Identify which cell holds the provided text, then report its (X, Y) central coordinate. 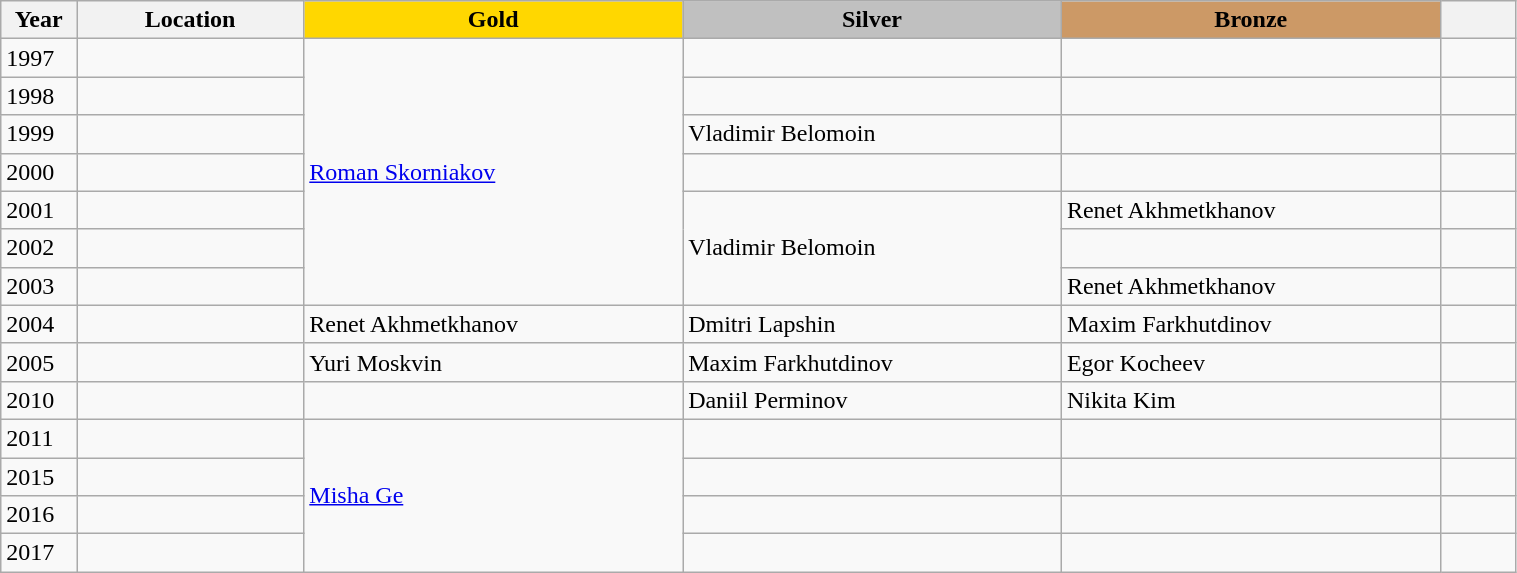
Misha Ge (494, 495)
2001 (39, 210)
Egor Kocheev (1250, 362)
Bronze (1250, 20)
2004 (39, 324)
Roman Skorniakov (494, 172)
Nikita Kim (1250, 400)
2011 (39, 438)
1997 (39, 58)
1998 (39, 96)
Silver (872, 20)
2003 (39, 286)
1999 (39, 134)
2017 (39, 553)
2002 (39, 248)
2016 (39, 515)
2010 (39, 400)
Daniil Perminov (872, 400)
2005 (39, 362)
Year (39, 20)
2000 (39, 172)
Gold (494, 20)
2015 (39, 477)
Dmitri Lapshin (872, 324)
Yuri Moskvin (494, 362)
Location (190, 20)
